Extract the (x, y) coordinate from the center of the cell holding the provided text.  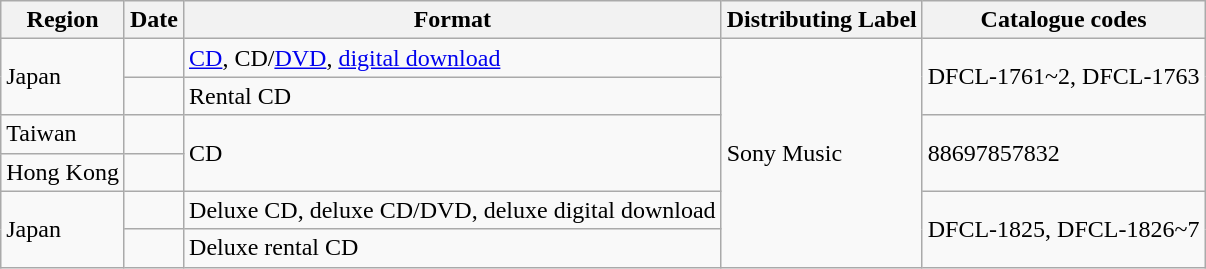
Sony Music (822, 153)
Format (453, 20)
CD (453, 153)
Hong Kong (63, 172)
88697857832 (1064, 153)
DFCL-1825, DFCL-1826~7 (1064, 229)
Deluxe CD, deluxe CD/DVD, deluxe digital download (453, 210)
Region (63, 20)
Rental CD (453, 96)
Deluxe rental CD (453, 248)
Date (154, 20)
CD, CD/DVD, digital download (453, 58)
Catalogue codes (1064, 20)
Distributing Label (822, 20)
Taiwan (63, 134)
DFCL-1761~2, DFCL-1763 (1064, 77)
